Detect which cell encompasses the target text, then output its (X, Y) center coordinate. 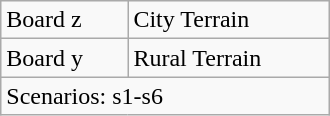
Board y (64, 58)
City Terrain (228, 20)
Scenarios: s1-s6 (165, 96)
Board z (64, 20)
Rural Terrain (228, 58)
